Return (x, y) of the center of cell containing provided text 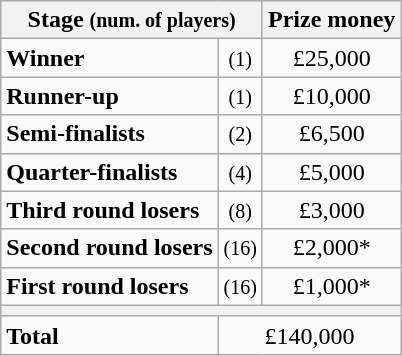
Second round losers (110, 248)
Prize money (331, 20)
£1,000* (331, 286)
£10,000 (331, 96)
Total (110, 335)
Runner-up (110, 96)
Quarter-finalists (110, 172)
£6,500 (331, 134)
Winner (110, 58)
(8) (240, 210)
£2,000* (331, 248)
(2) (240, 134)
Stage (num. of players) (132, 20)
Third round losers (110, 210)
(4) (240, 172)
First round losers (110, 286)
£25,000 (331, 58)
£140,000 (310, 335)
£3,000 (331, 210)
Semi-finalists (110, 134)
£5,000 (331, 172)
